From the cell containing the given text, extract its center point as [X, Y] coordinate. 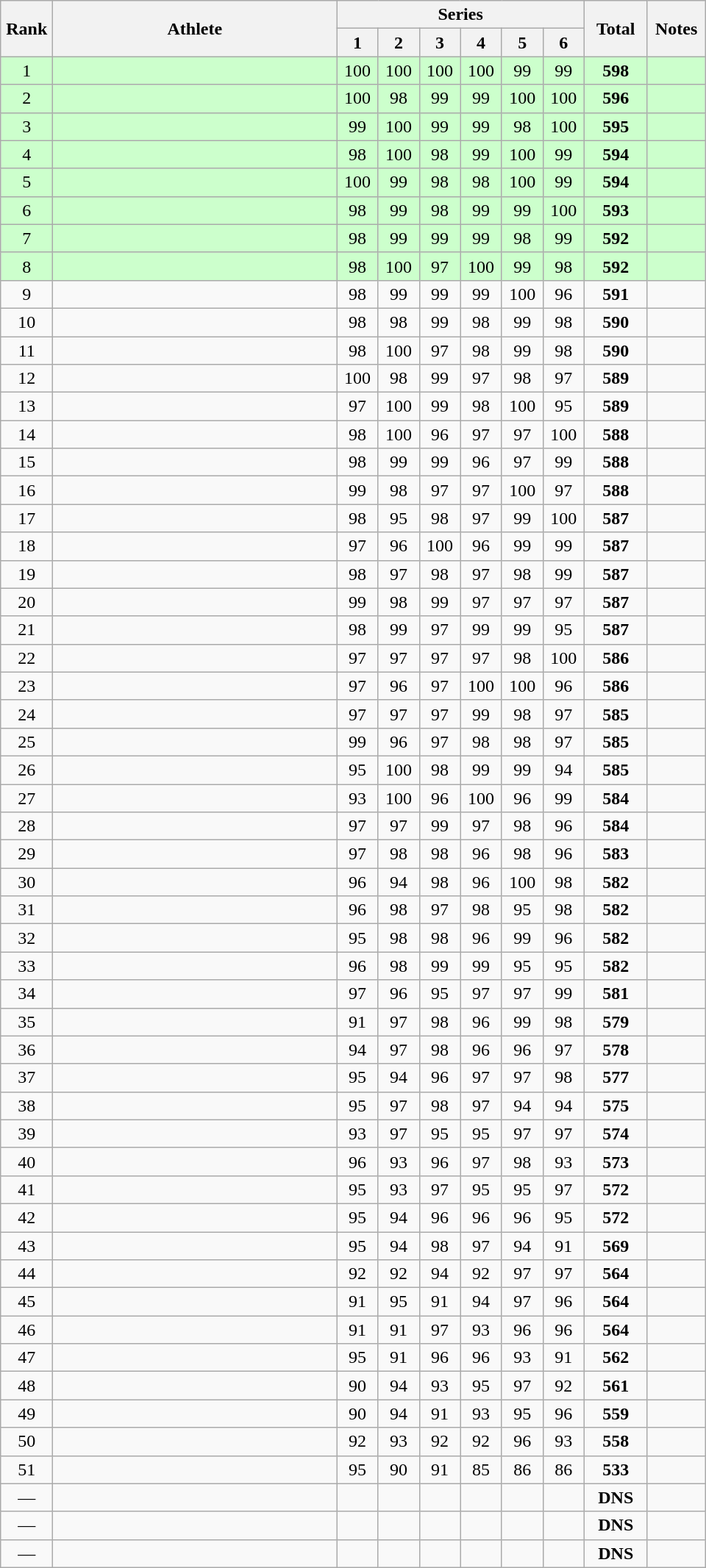
48 [26, 1386]
569 [616, 1246]
573 [616, 1161]
50 [26, 1442]
574 [616, 1134]
591 [616, 294]
42 [26, 1217]
43 [26, 1246]
561 [616, 1386]
533 [616, 1469]
38 [26, 1106]
31 [26, 910]
25 [26, 742]
46 [26, 1330]
578 [616, 1050]
47 [26, 1358]
Athlete [195, 29]
45 [26, 1302]
11 [26, 351]
23 [26, 686]
9 [26, 294]
577 [616, 1078]
36 [26, 1050]
559 [616, 1414]
44 [26, 1274]
7 [26, 238]
16 [26, 490]
49 [26, 1414]
596 [616, 99]
17 [26, 518]
30 [26, 882]
37 [26, 1078]
21 [26, 630]
598 [616, 71]
41 [26, 1189]
595 [616, 126]
27 [26, 798]
Total [616, 29]
40 [26, 1161]
85 [481, 1469]
Series [460, 15]
Rank [26, 29]
8 [26, 266]
593 [616, 210]
575 [616, 1106]
12 [26, 379]
33 [26, 966]
22 [26, 658]
39 [26, 1134]
Notes [677, 29]
20 [26, 602]
24 [26, 714]
51 [26, 1469]
13 [26, 407]
10 [26, 322]
32 [26, 938]
15 [26, 462]
14 [26, 434]
581 [616, 994]
18 [26, 546]
34 [26, 994]
558 [616, 1442]
579 [616, 1022]
28 [26, 826]
29 [26, 854]
35 [26, 1022]
19 [26, 574]
583 [616, 854]
26 [26, 770]
562 [616, 1358]
